Find where the given text appears and provide that cell's center as [x, y] coordinate. 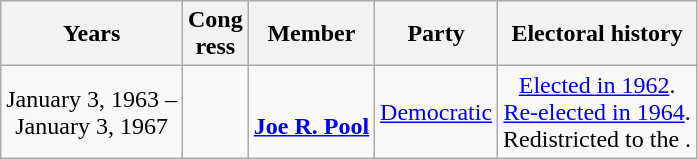
Democratic [436, 112]
Electoral history [598, 34]
Joe R. Pool [311, 112]
Member [311, 34]
Congress [215, 34]
Years [92, 34]
January 3, 1963 –January 3, 1967 [92, 112]
Party [436, 34]
Elected in 1962.Re-elected in 1964.Redistricted to the . [598, 112]
